Find where the given text appears and provide that cell's center as [x, y] coordinate. 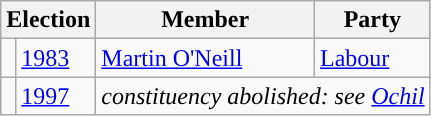
Labour [373, 58]
Martin O'Neill [206, 58]
Party [373, 20]
1983 [56, 58]
1997 [56, 96]
constituency abolished: see Ochil [263, 96]
Member [206, 20]
Election [48, 20]
